Return the (X, Y) coordinate for the center point of the cell that contains the specified text.  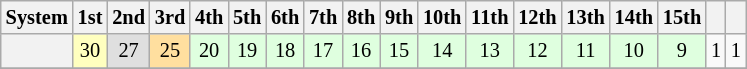
11 (585, 51)
3rd (170, 17)
10th (442, 17)
25 (170, 51)
9 (682, 51)
5th (247, 17)
15th (682, 17)
System (37, 17)
13 (490, 51)
11th (490, 17)
4th (209, 17)
9th (399, 17)
27 (128, 51)
17 (323, 51)
13th (585, 17)
8th (361, 17)
19 (247, 51)
6th (285, 17)
20 (209, 51)
16 (361, 51)
14 (442, 51)
2nd (128, 17)
10 (634, 51)
14th (634, 17)
7th (323, 17)
30 (90, 51)
1st (90, 17)
18 (285, 51)
12 (537, 51)
12th (537, 17)
15 (399, 51)
